Identify which cell holds the provided text, then report its (x, y) central coordinate. 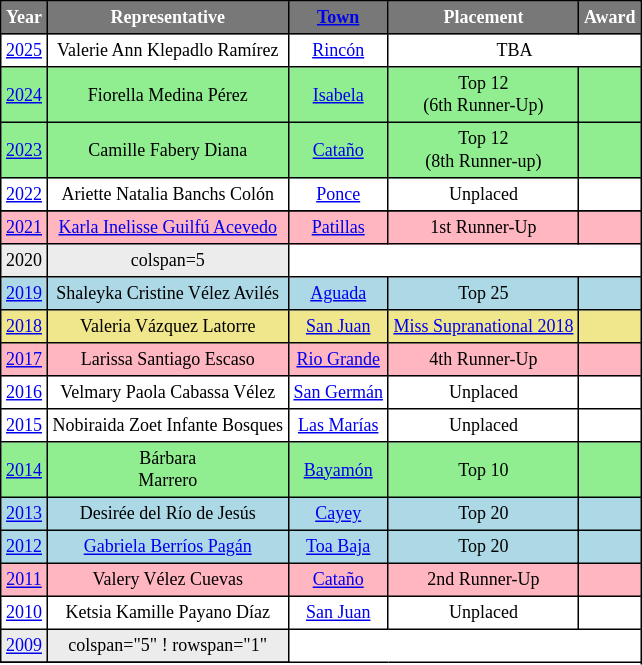
Velmary Paola Cabassa Vélez (168, 392)
Camille Fabery Diana (168, 150)
San Germán (338, 392)
Rio Grande (338, 360)
2025 (24, 50)
Karla Inelisse Guilfú Acevedo (168, 228)
2011 (24, 580)
Shaleyka Cristine Vélez Avilés (168, 294)
2017 (24, 360)
Patillas (338, 228)
2020 (24, 260)
Desirée del Río de Jesús (168, 514)
Miss Supranational 2018 (483, 326)
Larissa Santiago Escaso (168, 360)
2010 (24, 612)
2024 (24, 95)
Las Marías (338, 426)
2015 (24, 426)
Nobiraida Zoet Infante Bosques (168, 426)
Top 25 (483, 294)
Valeria Vázquez Latorre (168, 326)
2013 (24, 514)
2012 (24, 546)
2023 (24, 150)
2022 (24, 194)
Award (610, 18)
Rincón (338, 50)
Town (338, 18)
Top 12 (6th Runner-Up) (483, 95)
Bárbara Marrero (168, 470)
Year (24, 18)
Fiorella Medina Pérez (168, 95)
2019 (24, 294)
2018 (24, 326)
Placement (483, 18)
colspan=5 (168, 260)
Valerie Ann Klepadlo Ramírez (168, 50)
4th Runner-Up (483, 360)
colspan="5" ! rowspan="1" (168, 646)
1st Runner-Up (483, 228)
Top 10 (483, 470)
Gabriela Berríos Pagán (168, 546)
Ariette Natalia Banchs Colón (168, 194)
Representative (168, 18)
2014 (24, 470)
Top 12 (8th Runner-up) (483, 150)
Isabela (338, 95)
2nd Runner-Up (483, 580)
Bayamón (338, 470)
2009 (24, 646)
2021 (24, 228)
Aguada (338, 294)
Valery Vélez Cuevas (168, 580)
2016 (24, 392)
Cayey (338, 514)
Toa Baja (338, 546)
Ponce (338, 194)
TBA (514, 50)
Ketsia Kamille Payano Díaz (168, 612)
